Locate the cell with the specified text and output its (x, y) center coordinate. 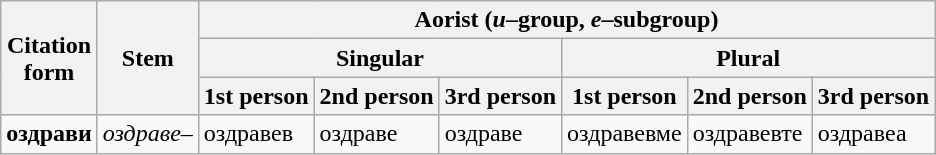
оздравевме (625, 134)
Plural (748, 58)
оздраве– (148, 134)
Singular (380, 58)
оздравевте (750, 134)
оздрави (50, 134)
оздравев (256, 134)
Citationform (50, 58)
оздравеа (873, 134)
Aorist (и–group, е–subgroup) (566, 20)
Stem (148, 58)
